Determine the [X, Y] coordinate at the center of the cell enclosing the given text.  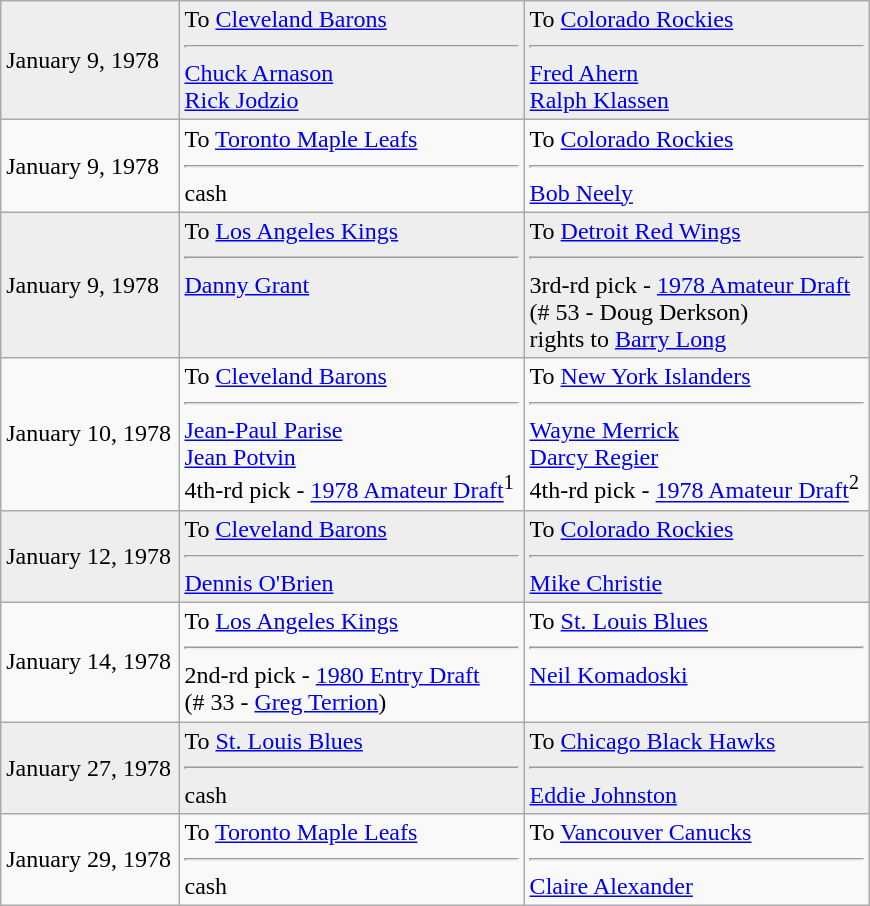
To Chicago Black HawksEddie Johnston [696, 768]
To Cleveland BaronsChuck ArnasonRick Jodzio [352, 60]
January 10, 1978 [90, 434]
To Los Angeles Kings2nd-rd pick - 1980 Entry Draft(# 33 - Greg Terrion) [352, 662]
January 12, 1978 [90, 556]
To Cleveland BaronsJean-Paul PariseJean Potvin4th-rd pick - 1978 Amateur Draft1 [352, 434]
To Cleveland BaronsDennis O'Brien [352, 556]
To St. Louis Bluescash [352, 768]
January 14, 1978 [90, 662]
To Colorado RockiesMike Christie [696, 556]
To Colorado RockiesFred AhernRalph Klassen [696, 60]
January 29, 1978 [90, 860]
January 27, 1978 [90, 768]
To Vancouver CanucksClaire Alexander [696, 860]
To Colorado RockiesBob Neely [696, 166]
To St. Louis BluesNeil Komadoski [696, 662]
To Los Angeles KingsDanny Grant [352, 285]
To New York IslandersWayne MerrickDarcy Regier4th-rd pick - 1978 Amateur Draft2 [696, 434]
To Detroit Red Wings3rd-rd pick - 1978 Amateur Draft(# 53 - Doug Derkson)rights to Barry Long [696, 285]
